Extract the (X, Y) coordinate from the center of the cell holding the provided text.  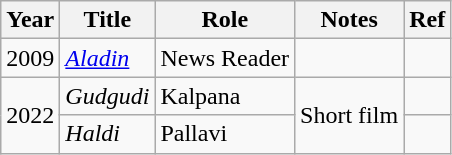
Role (225, 20)
Notes (350, 20)
Title (108, 20)
News Reader (225, 58)
Ref (428, 20)
Pallavi (225, 134)
2009 (30, 58)
Year (30, 20)
Aladin (108, 58)
Kalpana (225, 96)
2022 (30, 115)
Short film (350, 115)
Haldi (108, 134)
Gudgudi (108, 96)
